Pinpoint the cell where the given text exists, returning its [x, y] midpoint coordinate. 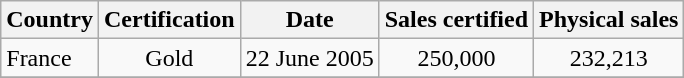
Certification [169, 20]
France [50, 58]
22 June 2005 [310, 58]
232,213 [609, 58]
Country [50, 20]
Physical sales [609, 20]
Sales certified [456, 20]
250,000 [456, 58]
Date [310, 20]
Gold [169, 58]
